Detect which cell encompasses the target text, then output its (x, y) center coordinate. 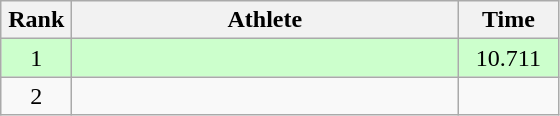
Rank (36, 20)
2 (36, 96)
Time (508, 20)
Athlete (265, 20)
10.711 (508, 58)
1 (36, 58)
